Locate the cell with the specified text and output its [X, Y] center coordinate. 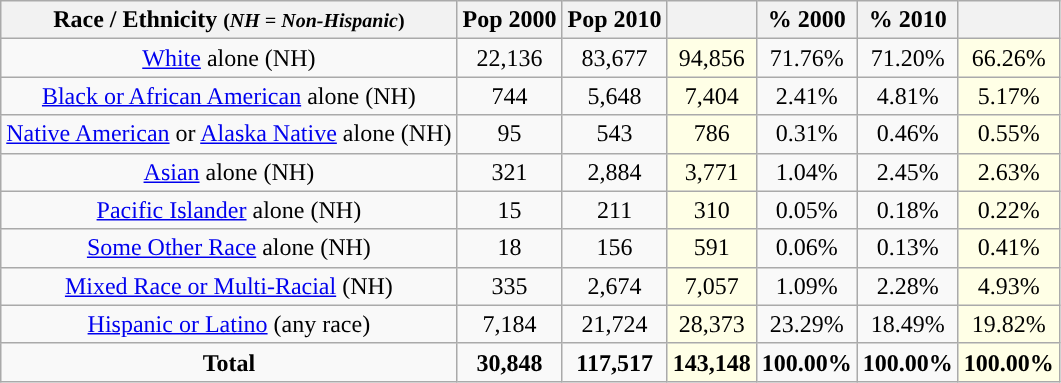
5,648 [614, 96]
Pop 2000 [510, 20]
% 2010 [908, 20]
591 [712, 248]
2,674 [614, 286]
2.41% [806, 96]
Total [229, 362]
7,184 [510, 324]
66.26% [1008, 58]
143,148 [712, 362]
543 [614, 134]
7,404 [712, 96]
310 [712, 210]
156 [614, 248]
0.55% [1008, 134]
95 [510, 134]
744 [510, 96]
2.45% [908, 172]
White alone (NH) [229, 58]
18.49% [908, 324]
23.29% [806, 324]
18 [510, 248]
Mixed Race or Multi-Racial (NH) [229, 286]
83,677 [614, 58]
4.81% [908, 96]
Black or African American alone (NH) [229, 96]
1.09% [806, 286]
0.46% [908, 134]
0.22% [1008, 210]
4.93% [1008, 286]
0.41% [1008, 248]
Native American or Alaska Native alone (NH) [229, 134]
71.76% [806, 58]
% 2000 [806, 20]
0.13% [908, 248]
22,136 [510, 58]
71.20% [908, 58]
94,856 [712, 58]
21,724 [614, 324]
335 [510, 286]
0.18% [908, 210]
5.17% [1008, 96]
19.82% [1008, 324]
211 [614, 210]
Some Other Race alone (NH) [229, 248]
2.63% [1008, 172]
0.06% [806, 248]
1.04% [806, 172]
Pacific Islander alone (NH) [229, 210]
2,884 [614, 172]
15 [510, 210]
28,373 [712, 324]
786 [712, 134]
3,771 [712, 172]
0.31% [806, 134]
321 [510, 172]
7,057 [712, 286]
Pop 2010 [614, 20]
Hispanic or Latino (any race) [229, 324]
0.05% [806, 210]
Asian alone (NH) [229, 172]
30,848 [510, 362]
2.28% [908, 286]
Race / Ethnicity (NH = Non-Hispanic) [229, 20]
117,517 [614, 362]
